Provide the [X, Y] coordinate of the cell's center where the given text is located.  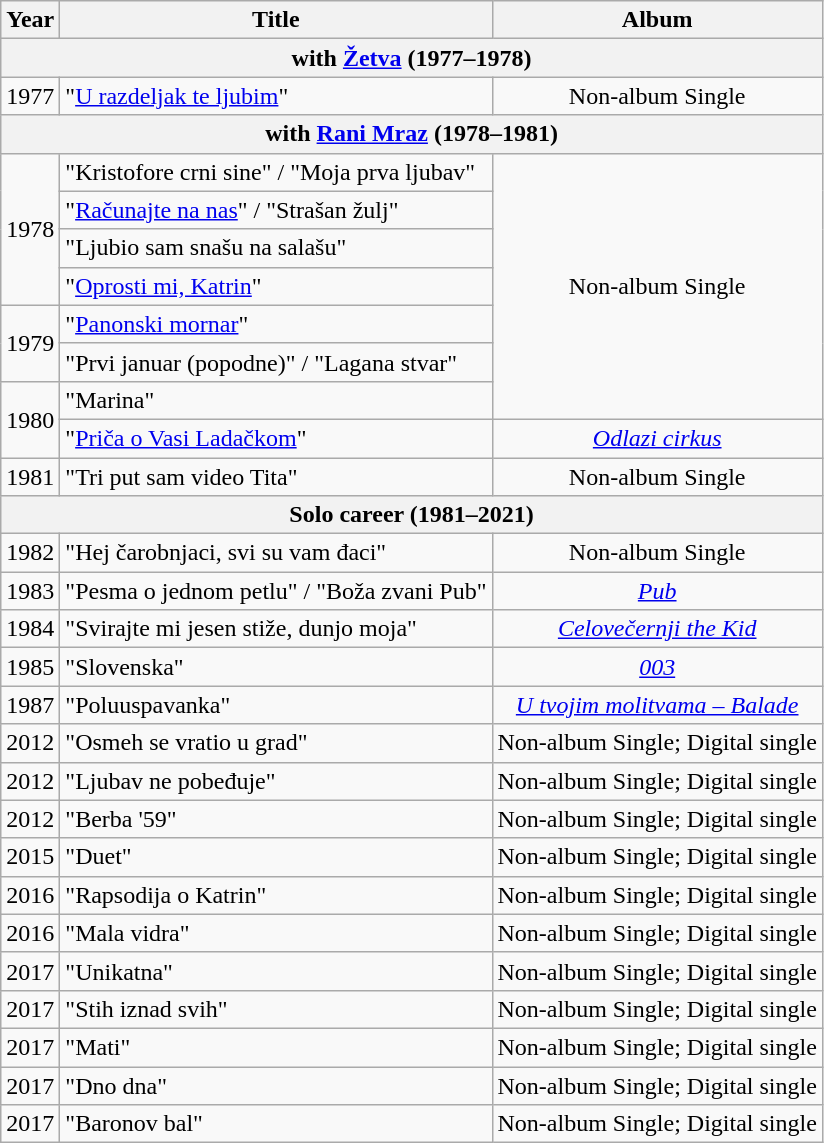
Solo career (1981–2021) [412, 515]
"Kristofore crni sine" / "Moja prva ljubav" [276, 172]
"Računajte na nas" / "Strašan žulj" [276, 210]
with Rani Mraz (1978–1981) [412, 134]
"Osmeh se vratio u grad" [276, 743]
"Panonski mornar" [276, 324]
1983 [30, 591]
Pub [657, 591]
"Tri put sam video Tita" [276, 477]
"Poluuspavanka" [276, 705]
"Stih iznad svih" [276, 1009]
"Marina" [276, 400]
Celovečernji the Kid [657, 629]
1978 [30, 229]
"Ljubav ne pobeđuje" [276, 781]
1981 [30, 477]
2015 [30, 857]
"Pesma o jednom petlu" / "Boža zvani Pub" [276, 591]
1980 [30, 419]
Odlazi cirkus [657, 438]
"Svirajte mi jesen stiže, dunjo moja" [276, 629]
U tvojim molitvama – Balade [657, 705]
"Berba '59" [276, 819]
1982 [30, 553]
Year [30, 20]
"Ljubio sam snašu na salašu" [276, 248]
1985 [30, 667]
"Slovenska" [276, 667]
1987 [30, 705]
1984 [30, 629]
"U razdeljak te ljubim" [276, 96]
"Baronov bal" [276, 1124]
Album [657, 20]
"Rapsodija o Katrin" [276, 895]
"Mati" [276, 1047]
"Mala vidra" [276, 933]
"Duet" [276, 857]
003 [657, 667]
Title [276, 20]
"Unikatna" [276, 971]
with Žetva (1977–1978) [412, 58]
"Dno dna" [276, 1085]
"Oprosti mi, Katrin" [276, 286]
"Priča o Vasi Ladačkom" [276, 438]
1977 [30, 96]
1979 [30, 343]
"Prvi januar (popodne)" / "Lagana stvar" [276, 362]
"Hej čarobnjaci, svi su vam đaci" [276, 553]
